From the cell containing the given text, extract its center point as (x, y) coordinate. 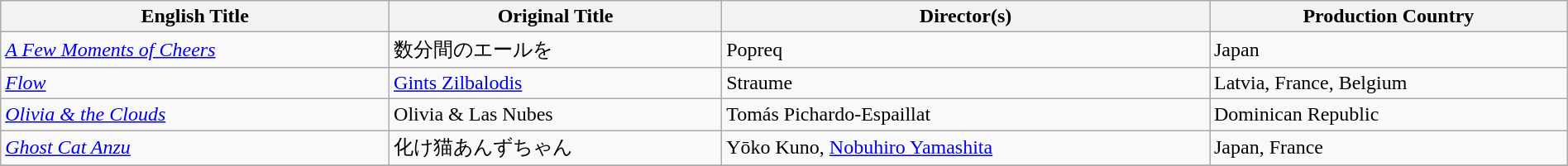
Olivia & Las Nubes (556, 114)
Original Title (556, 17)
English Title (195, 17)
Japan (1388, 50)
Straume (966, 83)
Popreq (966, 50)
数分間のエールを (556, 50)
Yōko Kuno, Nobuhiro Yamashita (966, 149)
Japan, France (1388, 149)
A Few Moments of Cheers (195, 50)
Flow (195, 83)
Ghost Cat Anzu (195, 149)
Latvia, France, Belgium (1388, 83)
Olivia & the Clouds (195, 114)
Dominican Republic (1388, 114)
化け猫あんずちゃん (556, 149)
Director(s) (966, 17)
Production Country (1388, 17)
Tomás Pichardo-Espaillat (966, 114)
Gints Zilbalodis (556, 83)
